From the cell containing the given text, extract its center point as [x, y] coordinate. 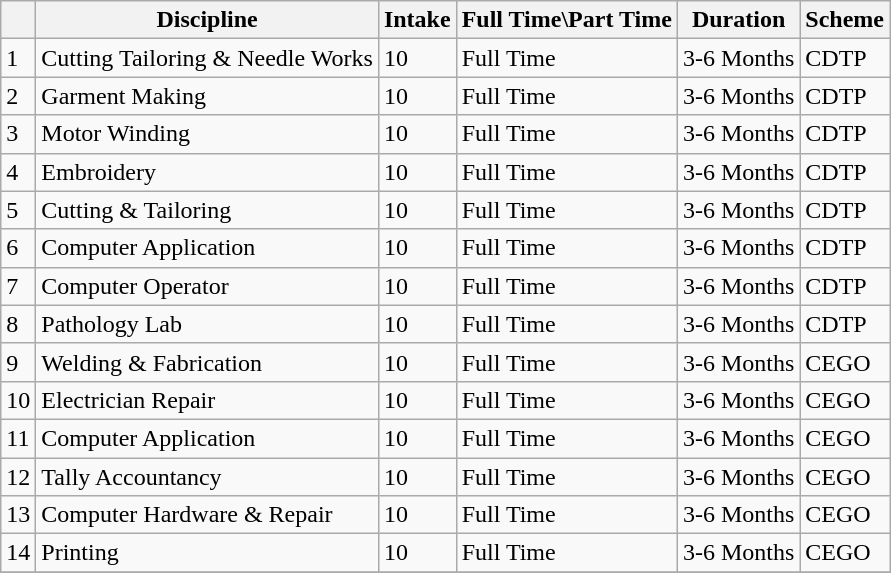
Garment Making [208, 96]
Discipline [208, 20]
Duration [738, 20]
Printing [208, 553]
Motor Winding [208, 134]
13 [18, 515]
Tally Accountancy [208, 477]
Cutting & Tailoring [208, 210]
Full Time\Part Time [566, 20]
2 [18, 96]
Scheme [845, 20]
Cutting Tailoring & Needle Works [208, 58]
5 [18, 210]
Pathology Lab [208, 324]
Computer Operator [208, 286]
Computer Hardware & Repair [208, 515]
9 [18, 362]
7 [18, 286]
8 [18, 324]
Welding & Fabrication [208, 362]
11 [18, 438]
4 [18, 172]
14 [18, 553]
3 [18, 134]
Embroidery [208, 172]
6 [18, 248]
12 [18, 477]
1 [18, 58]
Intake [417, 20]
Electrician Repair [208, 400]
